Pinpoint the cell where the given text exists, returning its [X, Y] midpoint coordinate. 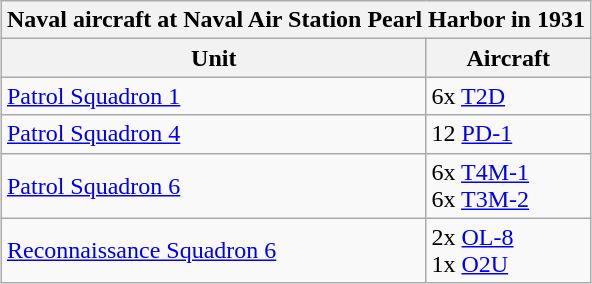
Patrol Squadron 1 [213, 96]
Aircraft [508, 58]
2x OL-81x O2U [508, 250]
Patrol Squadron 6 [213, 186]
12 PD-1 [508, 134]
6x T4M-16x T3M-2 [508, 186]
Patrol Squadron 4 [213, 134]
6x T2D [508, 96]
Unit [213, 58]
Reconnaissance Squadron 6 [213, 250]
Naval aircraft at Naval Air Station Pearl Harbor in 1931 [296, 20]
